Provide the [x, y] coordinate of the cell's center where the given text is located.  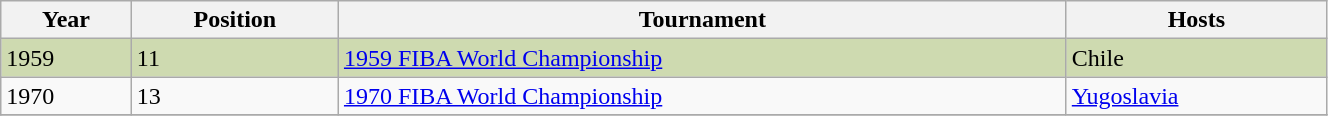
1959 FIBA World Championship [702, 58]
13 [234, 96]
Tournament [702, 20]
1970 FIBA World Championship [702, 96]
Year [66, 20]
11 [234, 58]
1959 [66, 58]
Chile [1196, 58]
1970 [66, 96]
Position [234, 20]
Yugoslavia [1196, 96]
Hosts [1196, 20]
